Search for the cell housing the specified text and yield its (x, y) center coordinate. 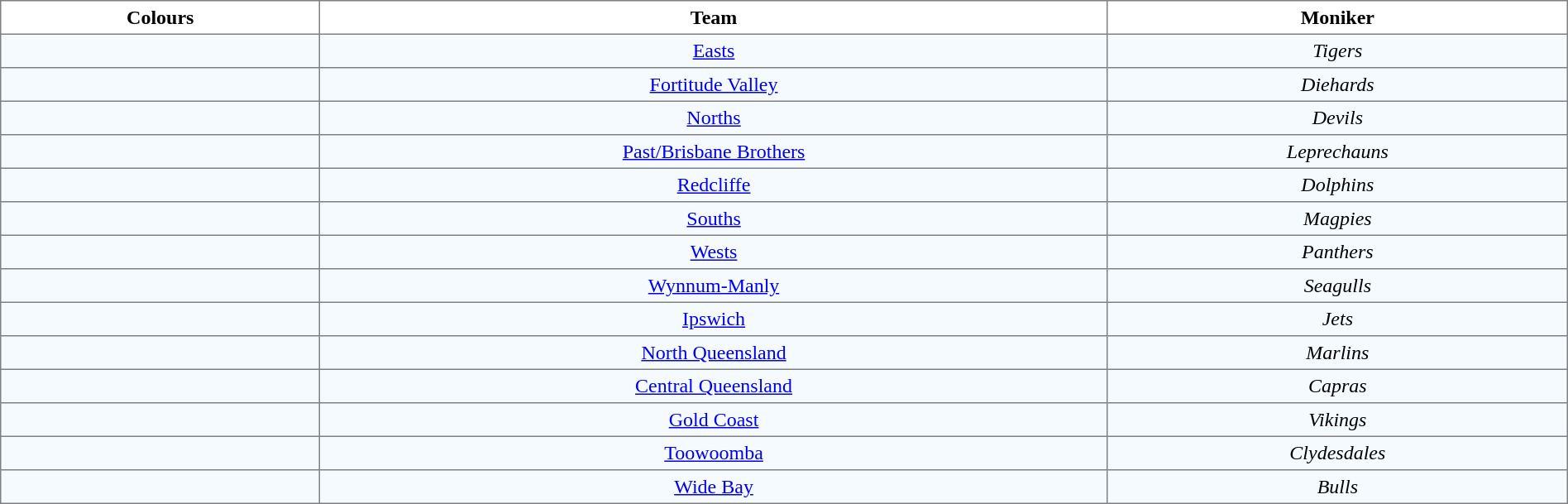
Toowoomba (715, 453)
Devils (1337, 118)
Colours (160, 17)
Fortitude Valley (715, 84)
Ipswich (715, 319)
Vikings (1337, 420)
Dolphins (1337, 185)
Wests (715, 252)
Central Queensland (715, 386)
Marlins (1337, 353)
Easts (715, 50)
North Queensland (715, 353)
Team (715, 17)
Jets (1337, 319)
Clydesdales (1337, 453)
Moniker (1337, 17)
Seagulls (1337, 286)
Magpies (1337, 218)
Wide Bay (715, 487)
Diehards (1337, 84)
Tigers (1337, 50)
Norths (715, 118)
Past/Brisbane Brothers (715, 151)
Capras (1337, 386)
Bulls (1337, 487)
Leprechauns (1337, 151)
Souths (715, 218)
Wynnum-Manly (715, 286)
Panthers (1337, 252)
Redcliffe (715, 185)
Gold Coast (715, 420)
